Find where the given text appears and provide that cell's center as (X, Y) coordinate. 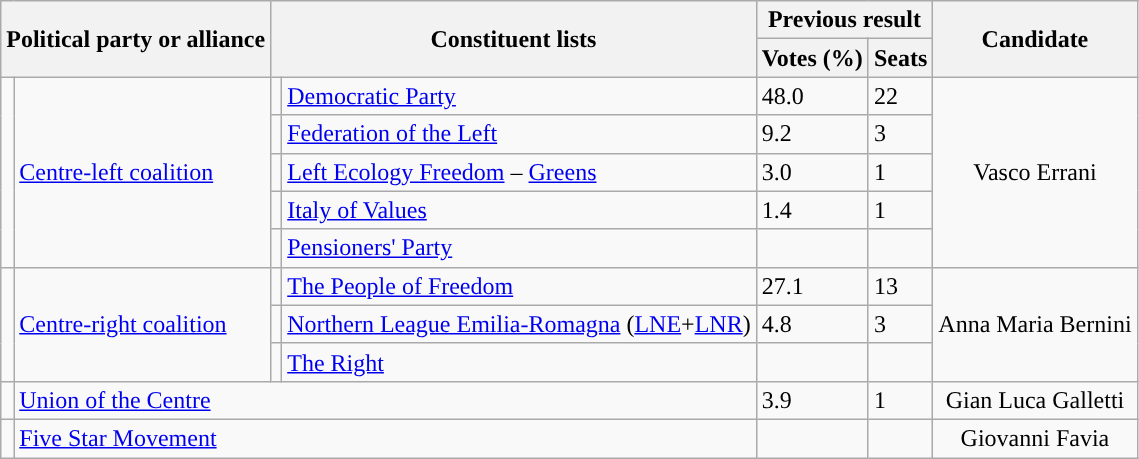
Northern League Emilia-Romagna (LNE+LNR) (519, 324)
Pensioners' Party (519, 248)
3.9 (812, 400)
Gian Luca Galletti (1035, 400)
Constituent lists (514, 39)
Political party or alliance (136, 39)
Five Star Movement (385, 438)
27.1 (812, 286)
The Right (519, 362)
Left Ecology Freedom – Greens (519, 172)
1.4 (812, 210)
48.0 (812, 96)
Previous result (844, 20)
Centre-left coalition (142, 172)
Votes (%) (812, 58)
Union of the Centre (385, 400)
Centre-right coalition (142, 324)
Giovanni Favia (1035, 438)
The People of Freedom (519, 286)
9.2 (812, 134)
Seats (900, 58)
Italy of Values (519, 210)
Democratic Party (519, 96)
Candidate (1035, 39)
22 (900, 96)
Vasco Errani (1035, 172)
4.8 (812, 324)
3.0 (812, 172)
Anna Maria Bernini (1035, 324)
13 (900, 286)
Federation of the Left (519, 134)
